Find where the given text appears and provide that cell's center as [x, y] coordinate. 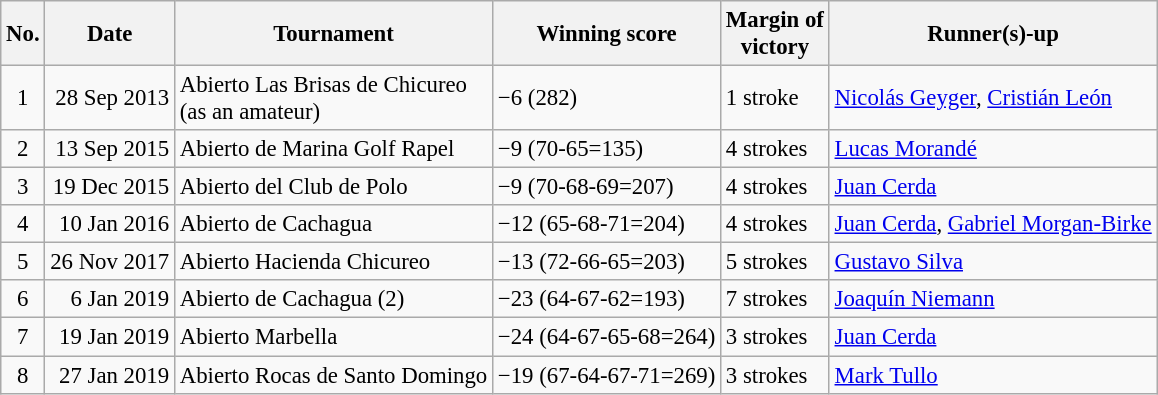
Joaquín Niemann [993, 299]
Winning score [607, 34]
Abierto del Club de Polo [333, 187]
−9 (70-65=135) [607, 149]
1 stroke [776, 98]
Mark Tullo [993, 375]
27 Jan 2019 [110, 375]
5 strokes [776, 262]
Margin ofvictory [776, 34]
28 Sep 2013 [110, 98]
Lucas Morandé [993, 149]
19 Dec 2015 [110, 187]
−9 (70-68-69=207) [607, 187]
Nicolás Geyger, Cristián León [993, 98]
Juan Cerda, Gabriel Morgan-Birke [993, 224]
−13 (72-66-65=203) [607, 262]
Tournament [333, 34]
5 [23, 262]
19 Jan 2019 [110, 337]
6 [23, 299]
Abierto de Cachagua (2) [333, 299]
−19 (67-64-67-71=269) [607, 375]
Gustavo Silva [993, 262]
3 [23, 187]
Date [110, 34]
No. [23, 34]
Runner(s)-up [993, 34]
−24 (64-67-65-68=264) [607, 337]
4 [23, 224]
Abierto de Cachagua [333, 224]
1 [23, 98]
26 Nov 2017 [110, 262]
7 [23, 337]
Abierto Las Brisas de Chicureo(as an amateur) [333, 98]
7 strokes [776, 299]
−6 (282) [607, 98]
8 [23, 375]
Abierto Rocas de Santo Domingo [333, 375]
Abierto de Marina Golf Rapel [333, 149]
Abierto Marbella [333, 337]
Abierto Hacienda Chicureo [333, 262]
6 Jan 2019 [110, 299]
−23 (64-67-62=193) [607, 299]
2 [23, 149]
13 Sep 2015 [110, 149]
10 Jan 2016 [110, 224]
−12 (65-68-71=204) [607, 224]
